Find where the given text appears and provide that cell's center as (x, y) coordinate. 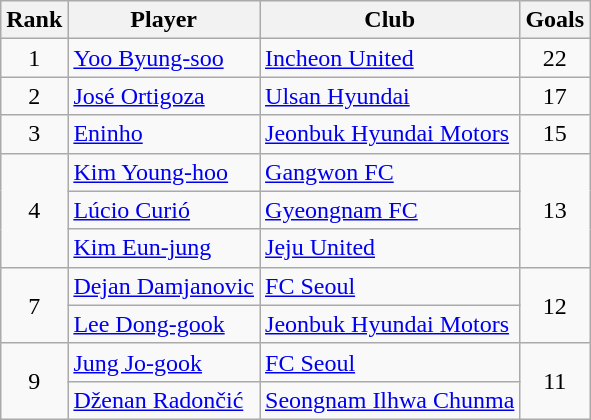
Seongnam Ilhwa Chunma (390, 400)
Club (390, 20)
Dženan Radončić (164, 400)
José Ortigoza (164, 96)
2 (34, 96)
Kim Young-hoo (164, 172)
Incheon United (390, 58)
11 (555, 381)
Lúcio Curió (164, 210)
Player (164, 20)
15 (555, 134)
1 (34, 58)
Dejan Damjanovic (164, 286)
3 (34, 134)
13 (555, 210)
9 (34, 381)
7 (34, 305)
12 (555, 305)
Gangwon FC (390, 172)
Ulsan Hyundai (390, 96)
Kim Eun-jung (164, 248)
Yoo Byung-soo (164, 58)
Gyeongnam FC (390, 210)
17 (555, 96)
Eninho (164, 134)
4 (34, 210)
Lee Dong-gook (164, 324)
22 (555, 58)
Rank (34, 20)
Jung Jo-gook (164, 362)
Goals (555, 20)
Jeju United (390, 248)
